From the cell containing the given text, extract its center point as (x, y) coordinate. 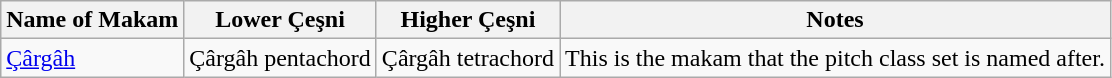
Name of Makam (92, 20)
Notes (836, 20)
Çârgâh (92, 58)
Çârgâh tetrachord (468, 58)
This is the makam that the pitch class set is named after. (836, 58)
Lower Çeşni (280, 20)
Higher Çeşni (468, 20)
Çârgâh pentachord (280, 58)
